From the cell containing the given text, extract its center point as (X, Y) coordinate. 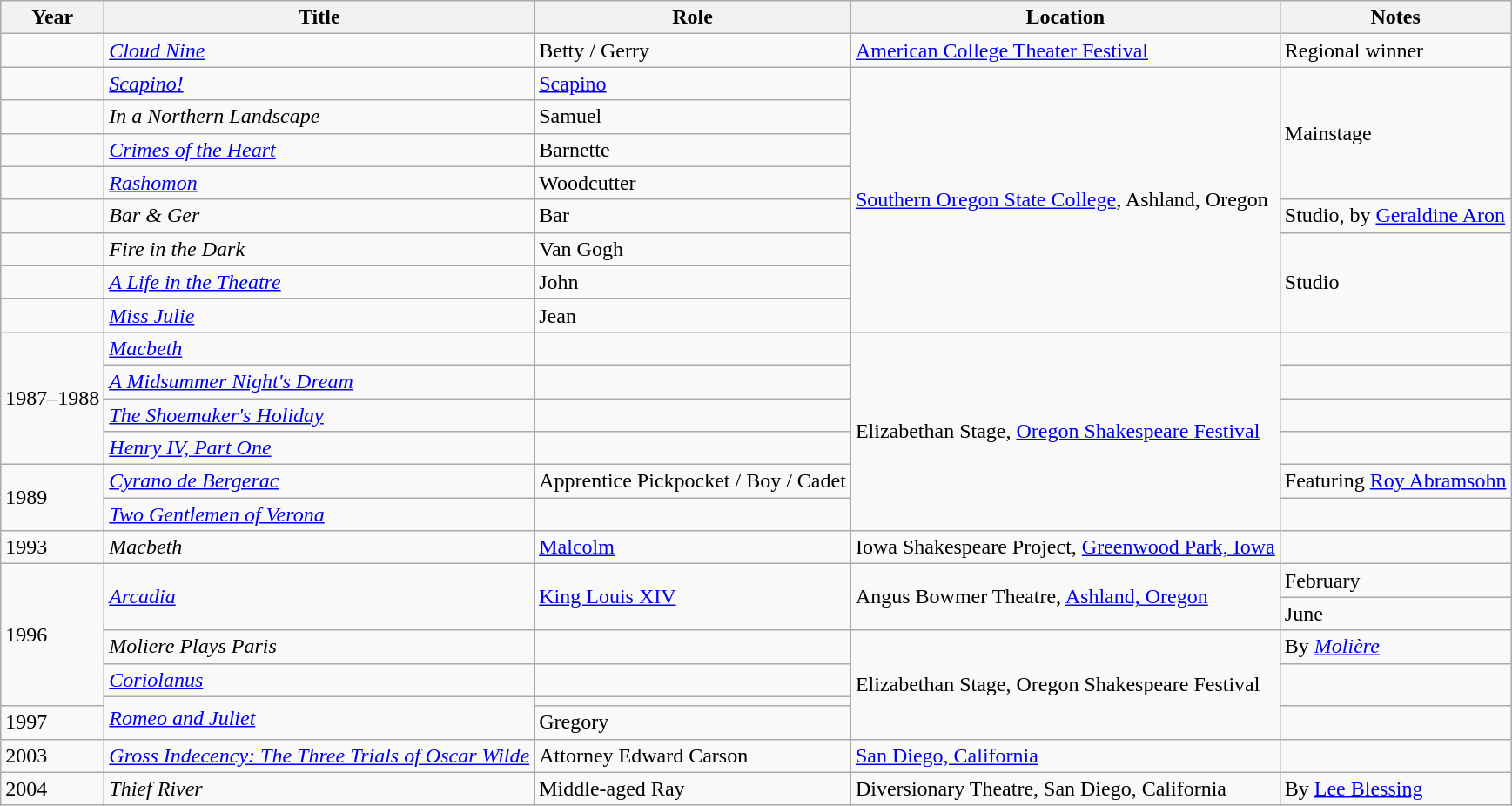
American College Theater Festival (1065, 50)
June (1395, 614)
Bar & Ger (319, 216)
In a Northern Landscape (319, 117)
John (693, 282)
By Molière (1395, 647)
Jean (693, 315)
1997 (52, 722)
Fire in the Dark (319, 249)
Romeo and Juliet (319, 717)
Moliere Plays Paris (319, 647)
Barnette (693, 150)
Malcolm (693, 547)
San Diego, California (1065, 756)
Coriolanus (319, 680)
Crimes of the Heart (319, 150)
Miss Julie (319, 315)
Regional winner (1395, 50)
Location (1065, 17)
1987–1988 (52, 398)
Bar (693, 216)
King Louis XIV (693, 597)
Role (693, 17)
Apprentice Pickpocket / Boy / Cadet (693, 481)
Two Gentlemen of Verona (319, 514)
The Shoemaker's Holiday (319, 415)
Southern Oregon State College, Ashland, Oregon (1065, 199)
Gregory (693, 722)
Van Gogh (693, 249)
Gross Indecency: The Three Trials of Oscar Wilde (319, 756)
Featuring Roy Abramsohn (1395, 481)
Samuel (693, 117)
Cloud Nine (319, 50)
2003 (52, 756)
Mainstage (1395, 133)
Woodcutter (693, 183)
A Life in the Theatre (319, 282)
A Midsummer Night's Dream (319, 381)
Scapino (693, 84)
Scapino! (319, 84)
February (1395, 581)
Arcadia (319, 597)
Diversionary Theatre, San Diego, California (1065, 789)
Angus Bowmer Theatre, Ashland, Oregon (1065, 597)
Notes (1395, 17)
Betty / Gerry (693, 50)
Year (52, 17)
Cyrano de Bergerac (319, 481)
Title (319, 17)
Rashomon (319, 183)
1993 (52, 547)
2004 (52, 789)
Thief River (319, 789)
Iowa Shakespeare Project, Greenwood Park, Iowa (1065, 547)
1996 (52, 635)
Middle-aged Ray (693, 789)
Henry IV, Part One (319, 448)
1989 (52, 498)
Attorney Edward Carson (693, 756)
Studio, by Geraldine Aron (1395, 216)
By Lee Blessing (1395, 789)
Studio (1395, 282)
